From the cell containing the given text, extract its center point as [x, y] coordinate. 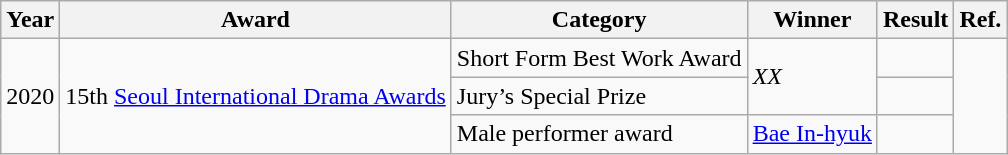
XX [812, 77]
15th Seoul International Drama Awards [256, 96]
Jury’s Special Prize [599, 96]
Short Form Best Work Award [599, 58]
Result [915, 20]
Winner [812, 20]
Male performer award [599, 134]
Bae In-hyuk [812, 134]
Category [599, 20]
2020 [30, 96]
Year [30, 20]
Award [256, 20]
Ref. [980, 20]
